Identify which cell holds the provided text, then report its [x, y] central coordinate. 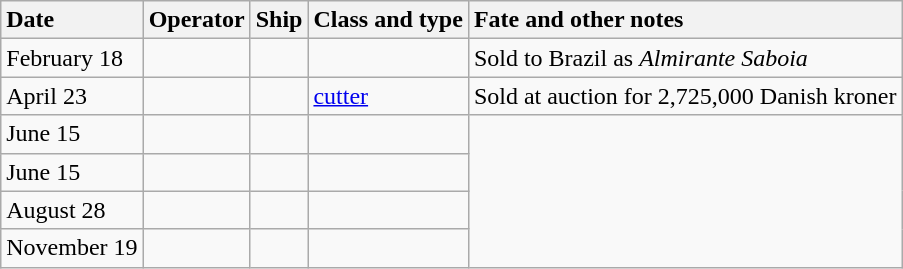
Ship [279, 20]
August 28 [72, 210]
Operator [196, 20]
April 23 [72, 96]
Sold at auction for 2,725,000 Danish kroner [685, 96]
February 18 [72, 58]
Fate and other notes [685, 20]
November 19 [72, 248]
Class and type [388, 20]
Sold to Brazil as Almirante Saboia [685, 58]
cutter [388, 96]
Date [72, 20]
